Output the (X, Y) coordinate of the center of the cell containing the given text.  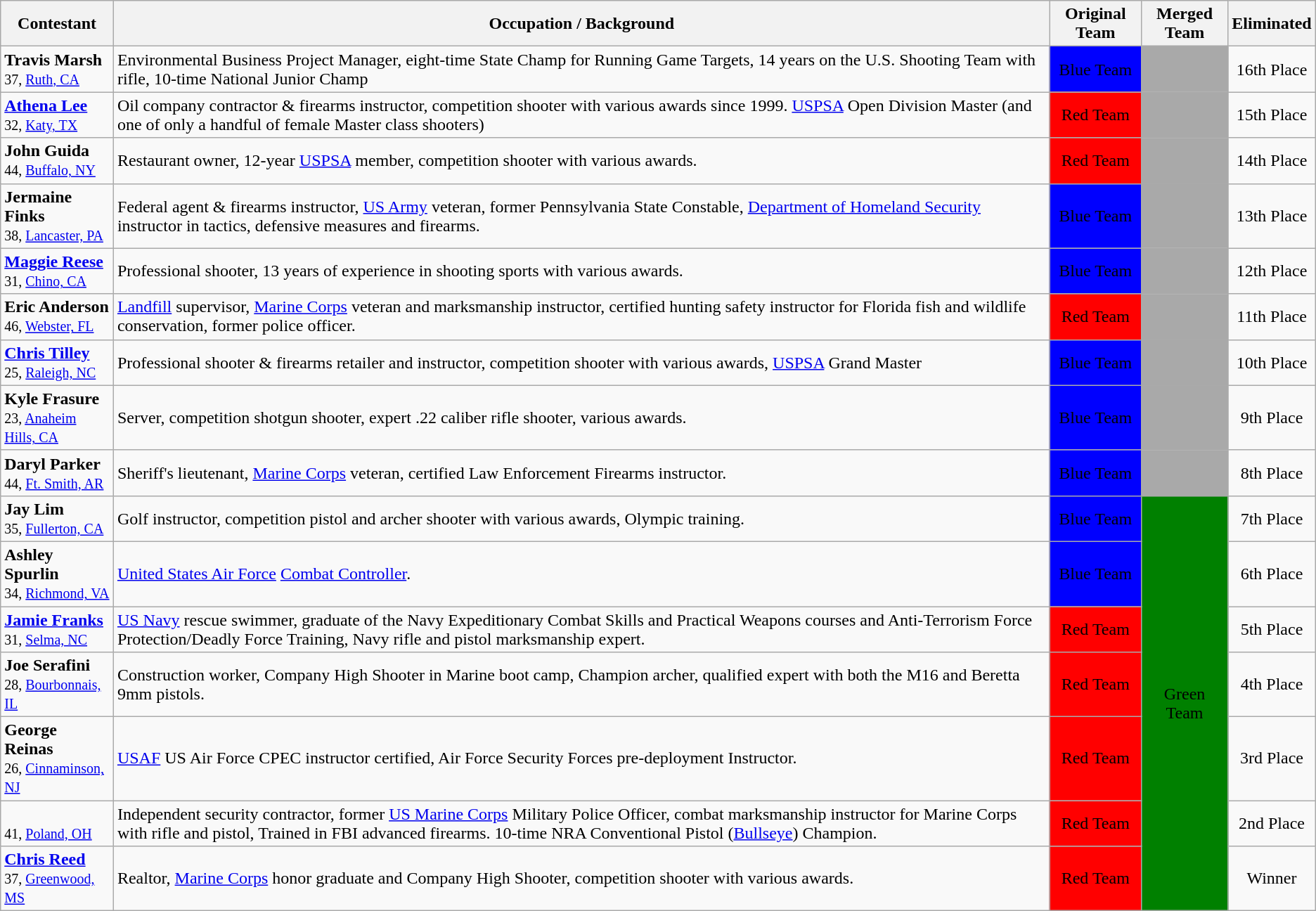
Kyle Frasure23, Anaheim Hills, CA (58, 418)
11th Place (1272, 316)
15th Place (1272, 115)
Construction worker, Company High Shooter in Marine boot camp, Champion archer, qualified expert with both the M16 and Beretta 9mm pistols. (581, 685)
Realtor, Marine Corps honor graduate and Company High Shooter, competition shooter with various awards. (581, 879)
2nd Place (1272, 824)
Jermaine Finks38, Lancaster, PA (58, 216)
Travis Marsh37, Ruth, CA (58, 69)
14th Place (1272, 160)
Server, competition shotgun shooter, expert .22 caliber rifle shooter, various awards. (581, 418)
Daryl Parker44, Ft. Smith, AR (58, 472)
Ashley Spurlin34, Richmond, VA (58, 574)
Eliminated (1272, 24)
10th Place (1272, 363)
12th Place (1272, 271)
Professional shooter, 13 years of experience in shooting sports with various awards. (581, 271)
3rd Place (1272, 759)
Golf instructor, competition pistol and archer shooter with various awards, Olympic training. (581, 519)
John Guida44, Buffalo, NY (58, 160)
16th Place (1272, 69)
Original Team (1095, 24)
6th Place (1272, 574)
8th Place (1272, 472)
41, Poland, OH (58, 824)
Occupation / Background (581, 24)
Green Team (1184, 703)
United States Air Force Combat Controller. (581, 574)
Restaurant owner, 12-year USPSA member, competition shooter with various awards. (581, 160)
7th Place (1272, 519)
13th Place (1272, 216)
4th Place (1272, 685)
Jamie Franks31, Selma, NC (58, 628)
9th Place (1272, 418)
Athena Lee32, Katy, TX (58, 115)
USAF US Air Force CPEC instructor certified, Air Force Security Forces pre-deployment Instructor. (581, 759)
Winner (1272, 879)
Jay Lim35, Fullerton, CA (58, 519)
Contestant (58, 24)
George Reinas26, Cinnaminson, NJ (58, 759)
Chris Reed37, Greenwood, MS (58, 879)
Joe Serafini28, Bourbonnais, IL (58, 685)
Sheriff's lieutenant, Marine Corps veteran, certified Law Enforcement Firearms instructor. (581, 472)
Eric Anderson46, Webster, FL (58, 316)
Maggie Reese31, Chino, CA (58, 271)
5th Place (1272, 628)
Merged Team (1184, 24)
Professional shooter & firearms retailer and instructor, competition shooter with various awards, USPSA Grand Master (581, 363)
Chris Tilley25, Raleigh, NC (58, 363)
